Provide the [X, Y] coordinate of the cell's center where the given text is located.  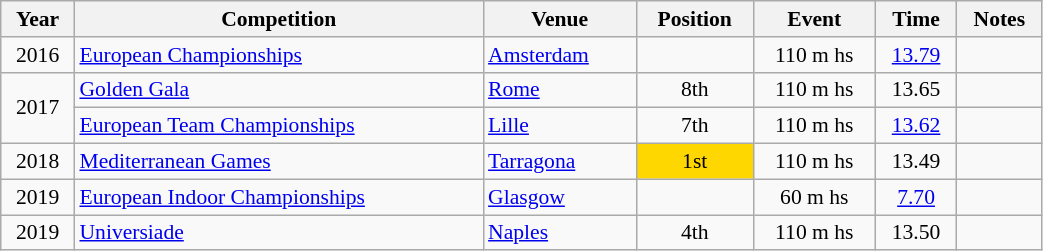
7.70 [916, 197]
Naples [560, 233]
13.62 [916, 126]
Glasgow [560, 197]
Amsterdam [560, 55]
2016 [38, 55]
European Indoor Championships [278, 197]
8th [694, 90]
60 m hs [814, 197]
Notes [1000, 19]
Time [916, 19]
13.50 [916, 233]
Tarragona [560, 162]
European Team Championships [278, 126]
13.65 [916, 90]
4th [694, 233]
2017 [38, 108]
13.79 [916, 55]
Competition [278, 19]
2018 [38, 162]
Golden Gala [278, 90]
Rome [560, 90]
Event [814, 19]
13.49 [916, 162]
1st [694, 162]
Mediterranean Games [278, 162]
Venue [560, 19]
7th [694, 126]
European Championships [278, 55]
Lille [560, 126]
Universiade [278, 233]
Position [694, 19]
Year [38, 19]
